Determine the [X, Y] coordinate at the center of the cell enclosing the given text.  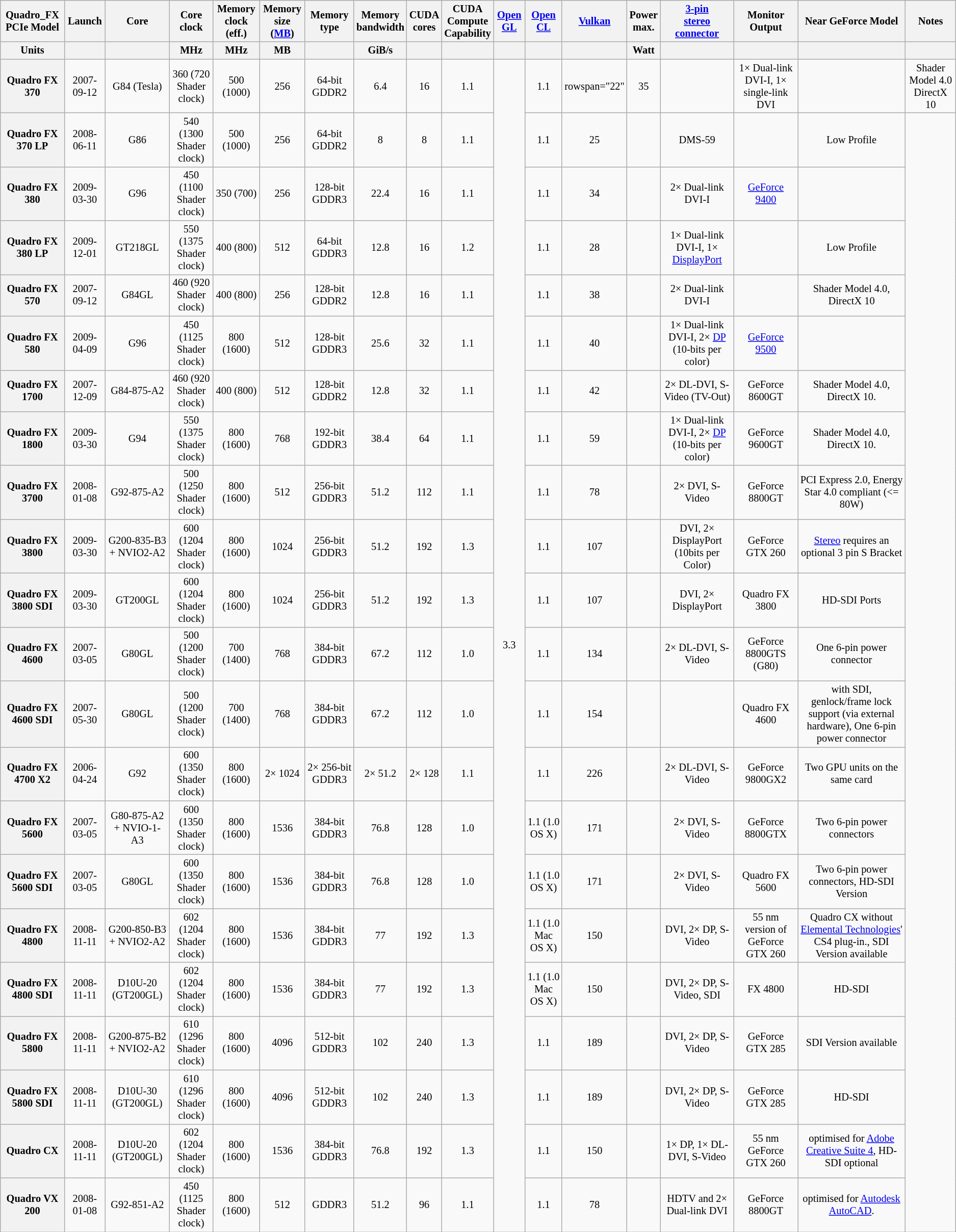
2008-06-11 [85, 140]
Quadro CX without Elemental Technologies' CS4 plug-in., SDI Version available [851, 935]
GeForce 9800GX2 [766, 774]
2× DL-DVI, S-Video (TV-Out) [697, 391]
G92 [137, 774]
Memory size(MB) [282, 21]
Notes [931, 21]
Memory clock (eff.) [237, 21]
G92-851-A2 [137, 1204]
Quadro FX 570 [33, 295]
DVI, 2× DisplayPort (10bits per Color) [697, 546]
6.4 [380, 86]
2× 1024 [282, 774]
G200-850-B3 + NVIO2-A2 [137, 935]
226 [595, 774]
2006-04-24 [85, 774]
Quadro FX 1800 [33, 438]
Quadro FX 370 LP [33, 140]
G84-875-A2 [137, 391]
One 6-pin power connector [851, 654]
GeForce GTX 260 [766, 546]
Shader Model 4.0 DirectX 10 [931, 86]
34 [595, 194]
GiB/s [380, 50]
28 [595, 248]
G84 (Tesla) [137, 86]
2007-12-09 [85, 391]
Two GPU units on the same card [851, 774]
2007-05-30 [85, 714]
38.4 [380, 438]
Two 6-pin power connectors [851, 828]
GeForce 9600GT [766, 438]
Quadro FX 4800 [33, 935]
MB [282, 50]
22.4 [380, 194]
Quadro FX 5800 SDI [33, 1097]
Launch [85, 21]
1× Dual-link DVI-I, 1× single-link DVI [766, 86]
optimised for Autodesk AutoCAD. [851, 1204]
Shader Model 4.0, DirectX 10 [851, 295]
Open CL [544, 21]
500 (1250 Shader clock) [191, 492]
G94 [137, 438]
2009-04-09 [85, 343]
GT200GL [137, 600]
G200-875-B2 + NVIO2-A2 [137, 1043]
Two 6-pin power connectors, HD-SDI Version [851, 881]
G80-875-A2 + NVIO-1-A3 [137, 828]
DMS-59 [697, 140]
Quadro FX 380 [33, 194]
GT218GL [137, 248]
2× 128 [424, 774]
Quadro FX 1700 [33, 391]
1× DP, 1× DL-DVI, S-Video [697, 1151]
3.3 [509, 645]
540 (1300 Shader clock) [191, 140]
G84GL [137, 295]
42 [595, 391]
Open GL [509, 21]
38 [595, 295]
Watt [643, 50]
D10U-30 (GT200GL) [137, 1097]
192-bit GDDR3 [329, 438]
Vulkan [595, 21]
Quadro FX 5600 SDI [33, 881]
Quadro FX 380 LP [33, 248]
Quadro VX 200 [33, 1204]
Quadro FX 5800 [33, 1043]
2× 51.2 [380, 774]
450 (1100 Shader clock) [191, 194]
96 [424, 1204]
55 nm GeForce GTX 260 [766, 1151]
Quadro FX 370 [33, 86]
64-bit GDDR3 [329, 248]
PCI Express 2.0, Energy Star 4.0 compliant (<= 80W) [851, 492]
Units [33, 50]
134 [595, 654]
GeForce 9500 [766, 343]
DVI, 2× DisplayPort [697, 600]
Quadro FX 4800 SDI [33, 989]
2× 256-bit GDDR3 [329, 774]
1× Dual-link DVI-I, 1× DisplayPort [697, 248]
GeForce 9400 [766, 194]
Memory type [329, 21]
Quadro FX 3700 [33, 492]
3-pinstereoconnector [697, 21]
G200-835-B3 + NVIO2-A2 [137, 546]
with SDI, genlock/frame lock support (via external hardware), One 6-pin power connector [851, 714]
Powermax. [643, 21]
HDTV and 2× Dual-link DVI [697, 1204]
GDDR3 [329, 1204]
59 [595, 438]
G86 [137, 140]
25 [595, 140]
35 [643, 86]
rowspan="22" [595, 86]
2009-12-01 [85, 248]
Quadro_FXPCIe Model [33, 21]
40 [595, 343]
Quadro FX 580 [33, 343]
FX 4800 [766, 989]
Quadro FX 3800 SDI [33, 600]
Stereo requires an optional 3 pin S Bracket [851, 546]
GeForce 8800GTS (G80) [766, 654]
64 [424, 438]
Coreclock [191, 21]
Memorybandwidth [380, 21]
Quadro FX 4700 X2 [33, 774]
154 [595, 714]
G92-875-A2 [137, 492]
GeForce 8800GTX [766, 828]
1.2 [467, 248]
360 (720 Shader clock) [191, 86]
25.6 [380, 343]
DVI, 2× DP, S-Video, SDI [697, 989]
Near GeForce Model [851, 21]
Core [137, 21]
HD-SDI Ports [851, 600]
Monitor Output [766, 21]
CUDAcores [424, 21]
CUDAComputeCapability [467, 21]
Quadro CX [33, 1151]
55 nm version of GeForce GTX 260 [766, 935]
optimised for Adobe Creative Suite 4, HD-SDI optional [851, 1151]
350 (700) [237, 194]
GeForce 8600GT [766, 391]
Quadro FX 4600 SDI [33, 714]
SDI Version available [851, 1043]
